Find where the given text appears and provide that cell's center as (x, y) coordinate. 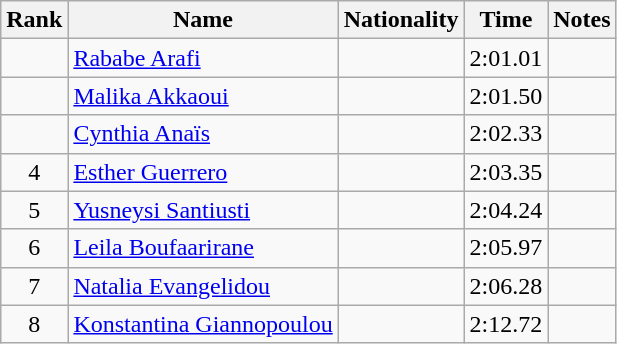
Esther Guerrero (203, 172)
Cynthia Anaïs (203, 134)
Leila Boufaarirane (203, 248)
8 (34, 324)
2:04.24 (506, 210)
Notes (582, 20)
2:01.50 (506, 96)
7 (34, 286)
Nationality (401, 20)
2:06.28 (506, 286)
5 (34, 210)
4 (34, 172)
2:03.35 (506, 172)
Rababe Arafi (203, 58)
Rank (34, 20)
2:12.72 (506, 324)
Malika Akkaoui (203, 96)
Name (203, 20)
Yusneysi Santiusti (203, 210)
2:05.97 (506, 248)
2:01.01 (506, 58)
Time (506, 20)
Natalia Evangelidou (203, 286)
6 (34, 248)
2:02.33 (506, 134)
Konstantina Giannopoulou (203, 324)
